Search for the cell housing the specified text and yield its [x, y] center coordinate. 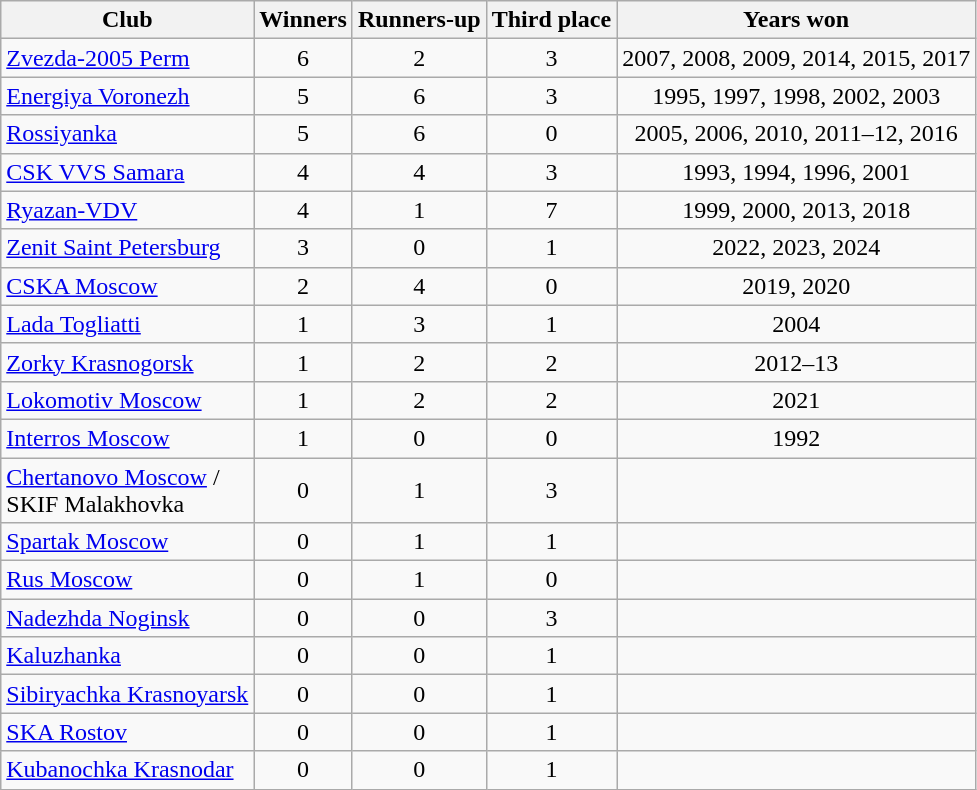
Nadezhda Noginsk [128, 618]
Energiya Voronezh [128, 96]
1993, 1994, 1996, 2001 [796, 172]
2012–13 [796, 362]
Zvezda-2005 Perm [128, 58]
7 [551, 210]
Zenit Saint Petersburg [128, 248]
SKA Rostov [128, 732]
Club [128, 20]
Lokomotiv Moscow [128, 400]
2004 [796, 324]
Kaluzhanka [128, 656]
2005, 2006, 2010, 2011–12, 2016 [796, 134]
Ryazan-VDV [128, 210]
Interros Moscow [128, 438]
2019, 2020 [796, 286]
Third place [551, 20]
Kubanochka Krasnodar [128, 770]
Rossiyanka [128, 134]
2007, 2008, 2009, 2014, 2015, 2017 [796, 58]
Winners [304, 20]
1992 [796, 438]
2022, 2023, 2024 [796, 248]
CSKA Moscow [128, 286]
Sibiryachka Krasnoyarsk [128, 694]
Lada Togliatti [128, 324]
2021 [796, 400]
Years won [796, 20]
Rus Moscow [128, 580]
Chertanovo Moscow /SKIF Malakhovka [128, 490]
CSK VVS Samara [128, 172]
Zorky Krasnogorsk [128, 362]
Runners-up [419, 20]
1999, 2000, 2013, 2018 [796, 210]
Spartak Moscow [128, 542]
1995, 1997, 1998, 2002, 2003 [796, 96]
